Search for the cell housing the specified text and yield its (x, y) center coordinate. 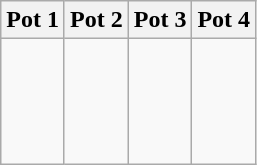
Pot 1 (33, 20)
Pot 2 (96, 20)
Pot 3 (160, 20)
Pot 4 (224, 20)
